Provide the (X, Y) coordinate of the cell's center where the given text is located.  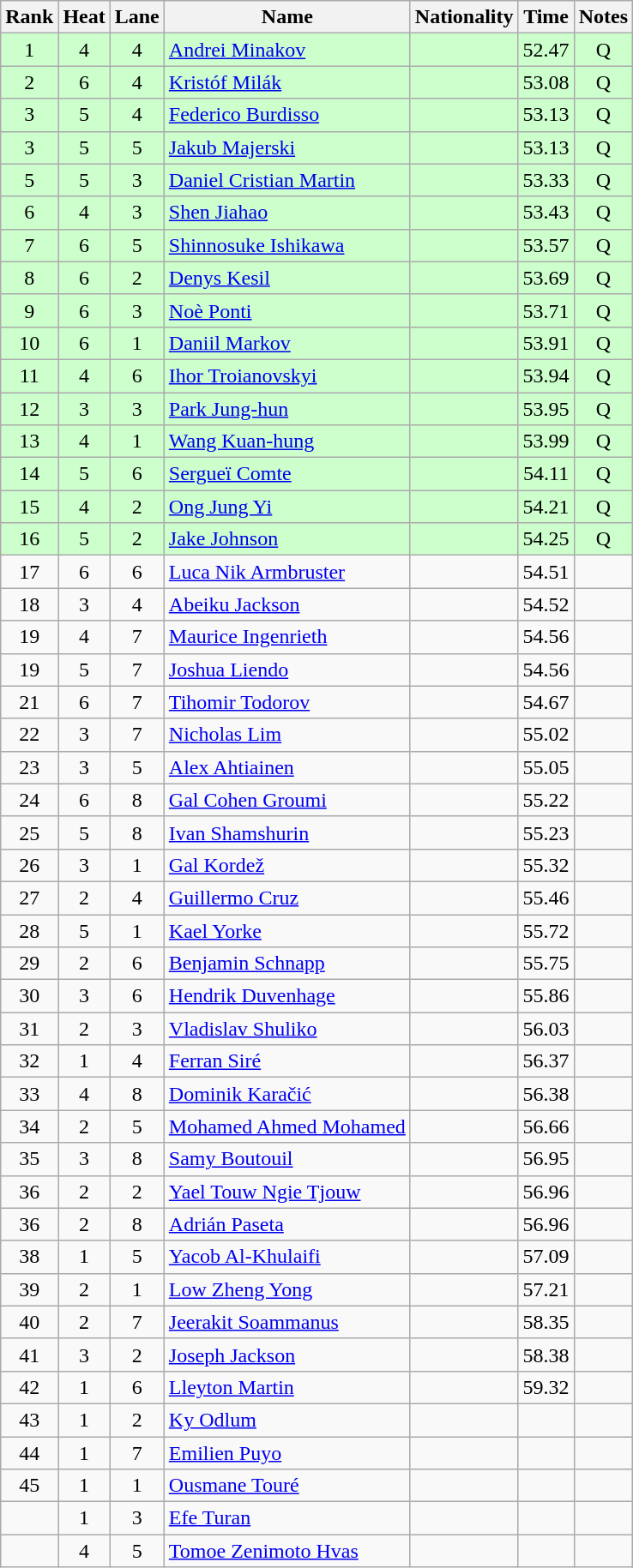
21 (29, 702)
55.05 (546, 767)
55.32 (546, 865)
28 (29, 930)
53.99 (546, 442)
Emilien Puyo (286, 1453)
55.75 (546, 964)
53.33 (546, 180)
Jakub Majerski (286, 147)
53.94 (546, 375)
Luca Nik Armbruster (286, 572)
Daniel Cristian Martin (286, 180)
53.71 (546, 310)
55.22 (546, 800)
22 (29, 735)
Park Jung-hun (286, 409)
54.21 (546, 507)
57.21 (546, 1289)
Jeerakit Soammanus (286, 1322)
Lleyton Martin (286, 1387)
14 (29, 474)
Yael Touw Ngie Tjouw (286, 1192)
56.38 (546, 1094)
18 (29, 604)
43 (29, 1420)
30 (29, 996)
27 (29, 898)
Ousmane Touré (286, 1486)
Noè Ponti (286, 310)
55.02 (546, 735)
15 (29, 507)
16 (29, 539)
Vladislav Shuliko (286, 1029)
Andrei Minakov (286, 50)
17 (29, 572)
Adrián Paseta (286, 1224)
35 (29, 1159)
Ferran Siré (286, 1061)
12 (29, 409)
Dominik Karačić (286, 1094)
Denys Kesil (286, 278)
39 (29, 1289)
Shinnosuke Ishikawa (286, 245)
Nicholas Lim (286, 735)
Ong Jung Yi (286, 507)
Nationality (464, 17)
Notes (603, 17)
54.51 (546, 572)
41 (29, 1355)
Benjamin Schnapp (286, 964)
Joseph Jackson (286, 1355)
Efe Turan (286, 1518)
Sergueï Comte (286, 474)
57.09 (546, 1257)
59.32 (546, 1387)
Hendrik Duvenhage (286, 996)
10 (29, 343)
34 (29, 1126)
33 (29, 1094)
Jake Johnson (286, 539)
54.67 (546, 702)
53.08 (546, 82)
Low Zheng Yong (286, 1289)
Kael Yorke (286, 930)
31 (29, 1029)
52.47 (546, 50)
40 (29, 1322)
Heat (84, 17)
26 (29, 865)
29 (29, 964)
55.72 (546, 930)
55.86 (546, 996)
11 (29, 375)
54.11 (546, 474)
Gal Kordež (286, 865)
53.91 (546, 343)
Rank (29, 17)
58.38 (546, 1355)
24 (29, 800)
54.52 (546, 604)
9 (29, 310)
Gal Cohen Groumi (286, 800)
Wang Kuan-hung (286, 442)
55.46 (546, 898)
Ivan Shamshurin (286, 832)
53.57 (546, 245)
13 (29, 442)
Abeiku Jackson (286, 604)
Tomoe Zenimoto Hvas (286, 1551)
Yacob Al-Khulaifi (286, 1257)
54.25 (546, 539)
Shen Jiahao (286, 213)
Time (546, 17)
Alex Ahtiainen (286, 767)
25 (29, 832)
Samy Boutouil (286, 1159)
42 (29, 1387)
Guillermo Cruz (286, 898)
32 (29, 1061)
58.35 (546, 1322)
23 (29, 767)
45 (29, 1486)
Daniil Markov (286, 343)
38 (29, 1257)
Federico Burdisso (286, 115)
Kristóf Milák (286, 82)
56.66 (546, 1126)
Mohamed Ahmed Mohamed (286, 1126)
56.03 (546, 1029)
53.95 (546, 409)
Joshua Liendo (286, 670)
44 (29, 1453)
Name (286, 17)
56.95 (546, 1159)
53.69 (546, 278)
53.43 (546, 213)
55.23 (546, 832)
Maurice Ingenrieth (286, 637)
Ihor Troianovskyi (286, 375)
56.37 (546, 1061)
Ky Odlum (286, 1420)
Tihomir Todorov (286, 702)
Lane (137, 17)
